Return the (X, Y) coordinate for the center point of the cell that contains the specified text.  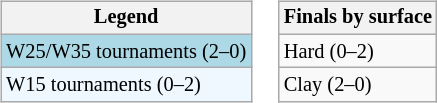
W25/W35 tournaments (2–0) (126, 51)
Legend (126, 18)
Finals by surface (358, 18)
Clay (2–0) (358, 85)
Hard (0–2) (358, 51)
W15 tournaments (0–2) (126, 85)
